Pinpoint the cell where the given text exists, returning its [X, Y] midpoint coordinate. 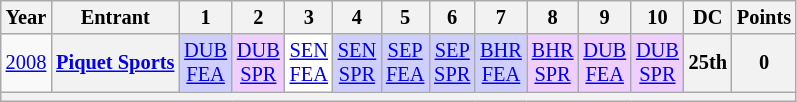
2008 [26, 63]
25th [708, 63]
BHRSPR [553, 63]
0 [764, 63]
Points [764, 17]
4 [357, 17]
SENSPR [357, 63]
Year [26, 17]
6 [452, 17]
3 [309, 17]
9 [604, 17]
SENFEA [309, 63]
2 [258, 17]
BHRFEA [501, 63]
Piquet Sports [115, 63]
5 [405, 17]
SEPSPR [452, 63]
Entrant [115, 17]
8 [553, 17]
SEPFEA [405, 63]
7 [501, 17]
10 [658, 17]
1 [206, 17]
DC [708, 17]
